Return the (x, y) coordinate for the center point of the cell that contains the specified text.  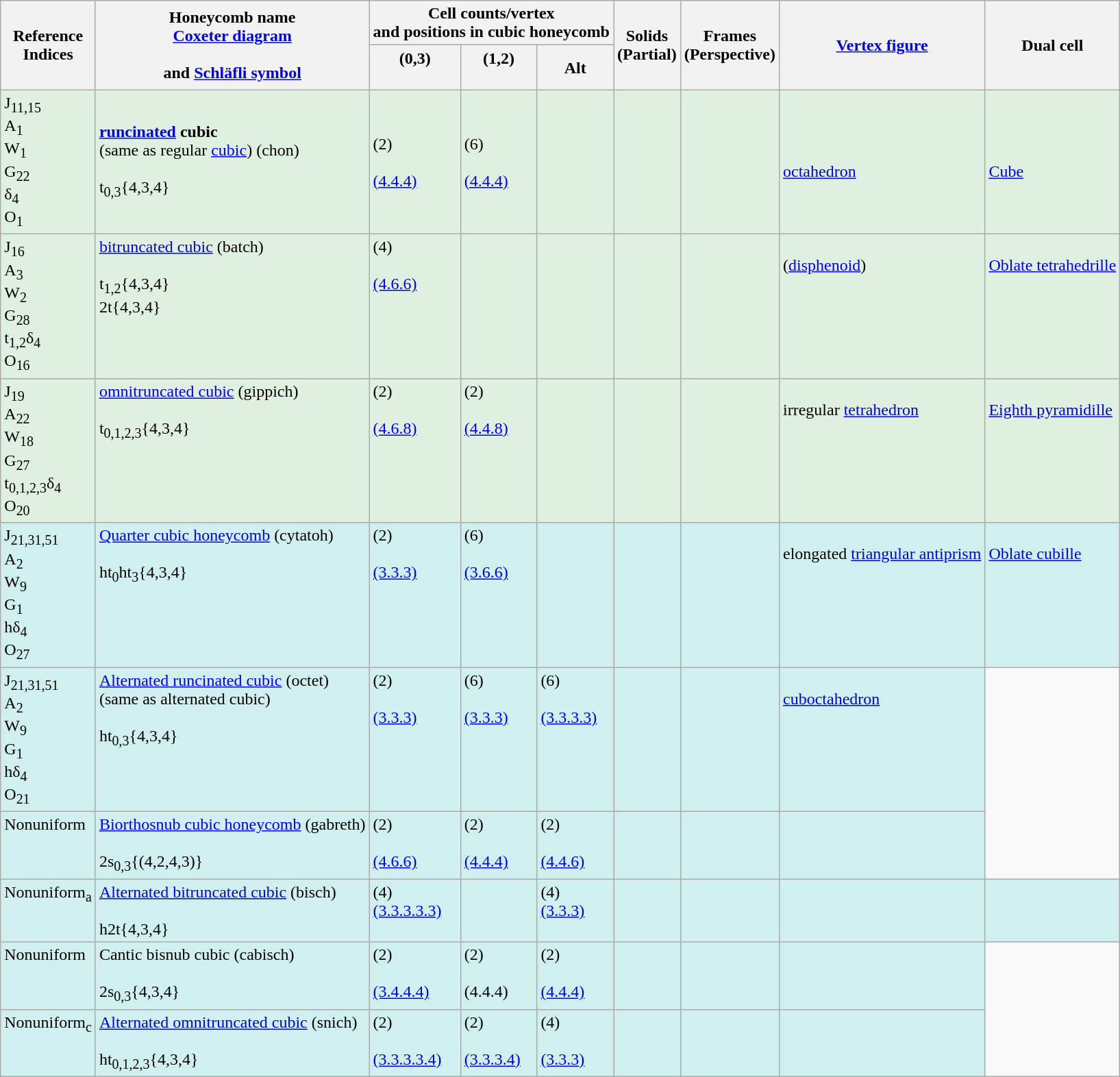
J16A3W2G28t1,2δ4O16 (48, 307)
(1,2) (499, 67)
(6)(3.3.3.3) (575, 740)
J19A22W18G27t0,1,2,3δ4O20 (48, 451)
bitruncated cubic (batch) t1,2{4,3,4}2t{4,3,4} (232, 307)
Cell counts/vertexand positions in cubic honeycomb (491, 23)
Cube (1052, 162)
(2)(3.4.4.4) (415, 976)
(2)(4.6.8) (415, 451)
(4)(4.6.6) (415, 307)
Oblate tetrahedrille (1052, 307)
J21,31,51A2W9G1hδ4O21 (48, 740)
Solids(Partial) (647, 45)
Biorthosnub cubic honeycomb (gabreth)2s0,3{(4,2,4,3)} (232, 845)
Alternated bitruncated cubic (bisch)h2t{4,3,4} (232, 911)
(4)(3.3.3.3.3) (415, 911)
omnitruncated cubic (gippich)t0,1,2,3{4,3,4} (232, 451)
Cantic bisnub cubic (cabisch)2s0,3{4,3,4} (232, 976)
ReferenceIndices (48, 45)
(2)(4.4.8) (499, 451)
J21,31,51A2W9G1hδ4O27 (48, 595)
J11,15A1W1G22δ4O1 (48, 162)
(6)(3.3.3) (499, 740)
runcinated cubic(same as regular cubic) (chon)t0,3{4,3,4} (232, 162)
(2)(3.3.3.4) (499, 1043)
elongated triangular antiprism (882, 595)
Eighth pyramidille (1052, 451)
(6)(4.4.4) (499, 162)
Nonuniformc (48, 1043)
octahedron (882, 162)
Alternated runcinated cubic (octet)(same as alternated cubic)ht0,3{4,3,4} (232, 740)
Vertex figure (882, 45)
(2)(4.4.6) (575, 845)
Honeycomb nameCoxeter diagramand Schläfli symbol (232, 45)
(6)(3.6.6) (499, 595)
(2)(3.3.3.3.4) (415, 1043)
Frames(Perspective) (730, 45)
Alternated omnitruncated cubic (snich)ht0,1,2,3{4,3,4} (232, 1043)
Alt (575, 67)
Dual cell (1052, 45)
(2)(4.6.6) (415, 845)
Nonuniforma (48, 911)
Quarter cubic honeycomb (cytatoh)ht0ht3{4,3,4} (232, 595)
cuboctahedron (882, 740)
Oblate cubille (1052, 595)
(disphenoid) (882, 307)
(0,3) (415, 67)
irregular tetrahedron (882, 451)
